Return the (X, Y) coordinate for the center point of the cell that contains the specified text.  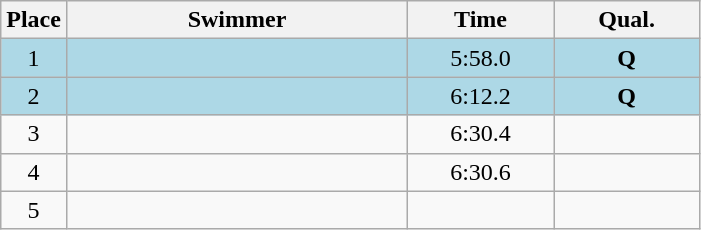
4 (34, 172)
Swimmer (236, 20)
6:30.6 (481, 172)
Qual. (627, 20)
Time (481, 20)
3 (34, 134)
5:58.0 (481, 58)
5 (34, 210)
2 (34, 96)
1 (34, 58)
6:12.2 (481, 96)
Place (34, 20)
6:30.4 (481, 134)
